Search for the cell housing the specified text and yield its [X, Y] center coordinate. 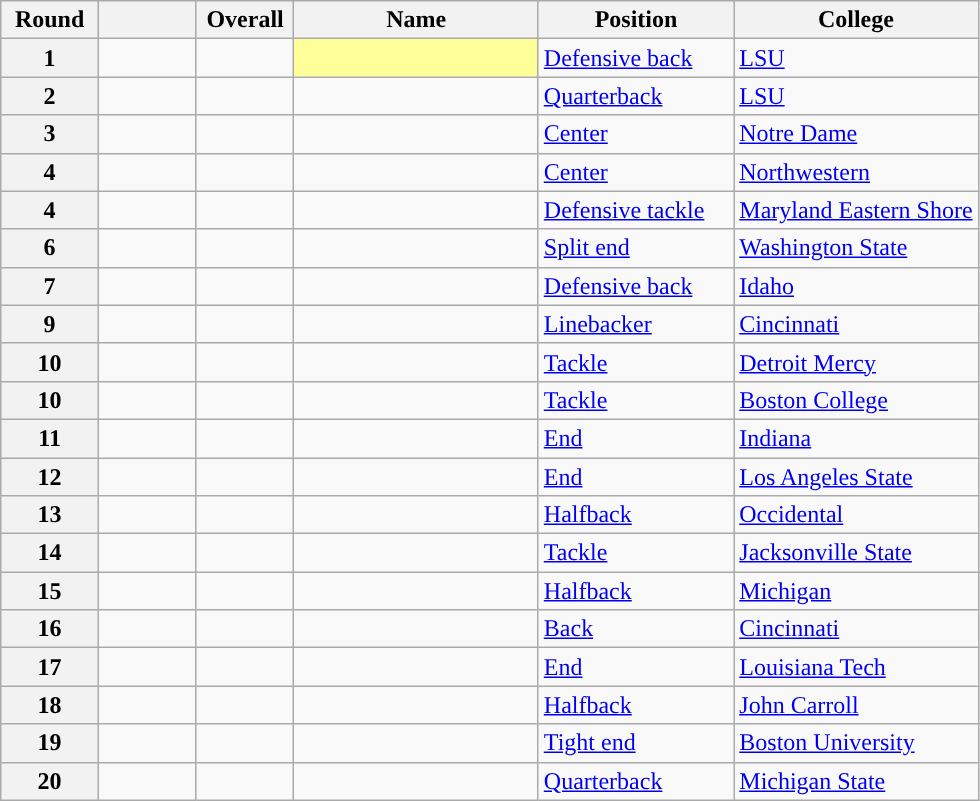
16 [50, 629]
2 [50, 96]
11 [50, 438]
Overall [245, 20]
John Carroll [856, 705]
Position [636, 20]
Idaho [856, 286]
1 [50, 58]
Michigan [856, 591]
7 [50, 286]
Jacksonville State [856, 553]
Defensive tackle [636, 210]
Louisiana Tech [856, 667]
19 [50, 743]
12 [50, 477]
Split end [636, 248]
Los Angeles State [856, 477]
Boston University [856, 743]
Indiana [856, 438]
Northwestern [856, 172]
Washington State [856, 248]
Boston College [856, 400]
Tight end [636, 743]
13 [50, 515]
Round [50, 20]
20 [50, 781]
Notre Dame [856, 134]
Maryland Eastern Shore [856, 210]
14 [50, 553]
9 [50, 324]
15 [50, 591]
College [856, 20]
Name [416, 20]
Detroit Mercy [856, 362]
Occidental [856, 515]
Back [636, 629]
17 [50, 667]
18 [50, 705]
3 [50, 134]
Linebacker [636, 324]
6 [50, 248]
Michigan State [856, 781]
